Find where the given text appears and provide that cell's center as [x, y] coordinate. 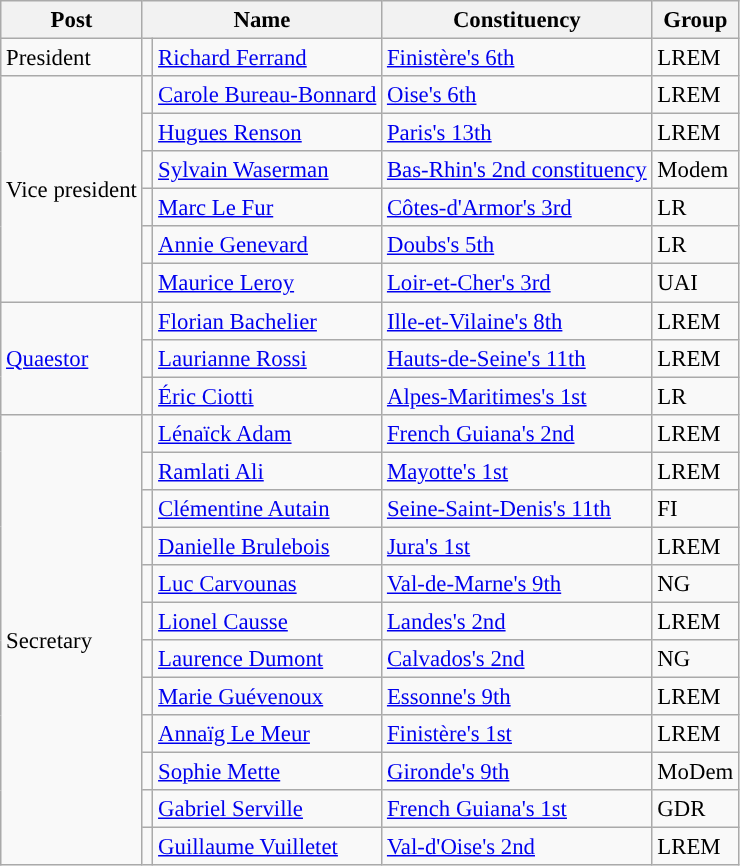
Val-de-Marne's 9th [517, 584]
Marc Le Fur [268, 208]
GDR [696, 809]
Laurence Dumont [268, 659]
French Guiana's 2nd [517, 433]
Name [262, 20]
FI [696, 509]
Finistère's 1st [517, 734]
Annaïg Le Meur [268, 734]
Florian Bachelier [268, 321]
Calvados's 2nd [517, 659]
Jura's 1st [517, 546]
Gabriel Serville [268, 809]
Oise's 6th [517, 95]
UAI [696, 283]
MoDem [696, 772]
Modem [696, 170]
Gironde's 9th [517, 772]
Annie Genevard [268, 245]
Essonne's 9th [517, 697]
Éric Ciotti [268, 396]
Doubs's 5th [517, 245]
Sylvain Waserman [268, 170]
President [72, 58]
Val-d'Oise's 2nd [517, 847]
Alpes-Maritimes's 1st [517, 396]
Finistère's 6th [517, 58]
Danielle Brulebois [268, 546]
Quaestor [72, 358]
Sophie Mette [268, 772]
Constituency [517, 20]
Group [696, 20]
Maurice Leroy [268, 283]
Paris's 13th [517, 133]
Clémentine Autain [268, 509]
Post [72, 20]
Ramlati Ali [268, 471]
Luc Carvounas [268, 584]
French Guiana's 1st [517, 809]
Landes's 2nd [517, 621]
Secretary [72, 640]
Loir-et-Cher's 3rd [517, 283]
Hauts-de-Seine's 11th [517, 358]
Lénaïck Adam [268, 433]
Guillaume Vuilletet [268, 847]
Laurianne Rossi [268, 358]
Marie Guévenoux [268, 697]
Hugues Renson [268, 133]
Mayotte's 1st [517, 471]
Carole Bureau-Bonnard [268, 95]
Vice president [72, 189]
Bas-Rhin's 2nd constituency [517, 170]
Côtes-d'Armor's 3rd [517, 208]
Lionel Causse [268, 621]
Richard Ferrand [268, 58]
Ille-et-Vilaine's 8th [517, 321]
Seine-Saint-Denis's 11th [517, 509]
